Extract the (X, Y) coordinate from the center of the cell holding the provided text.  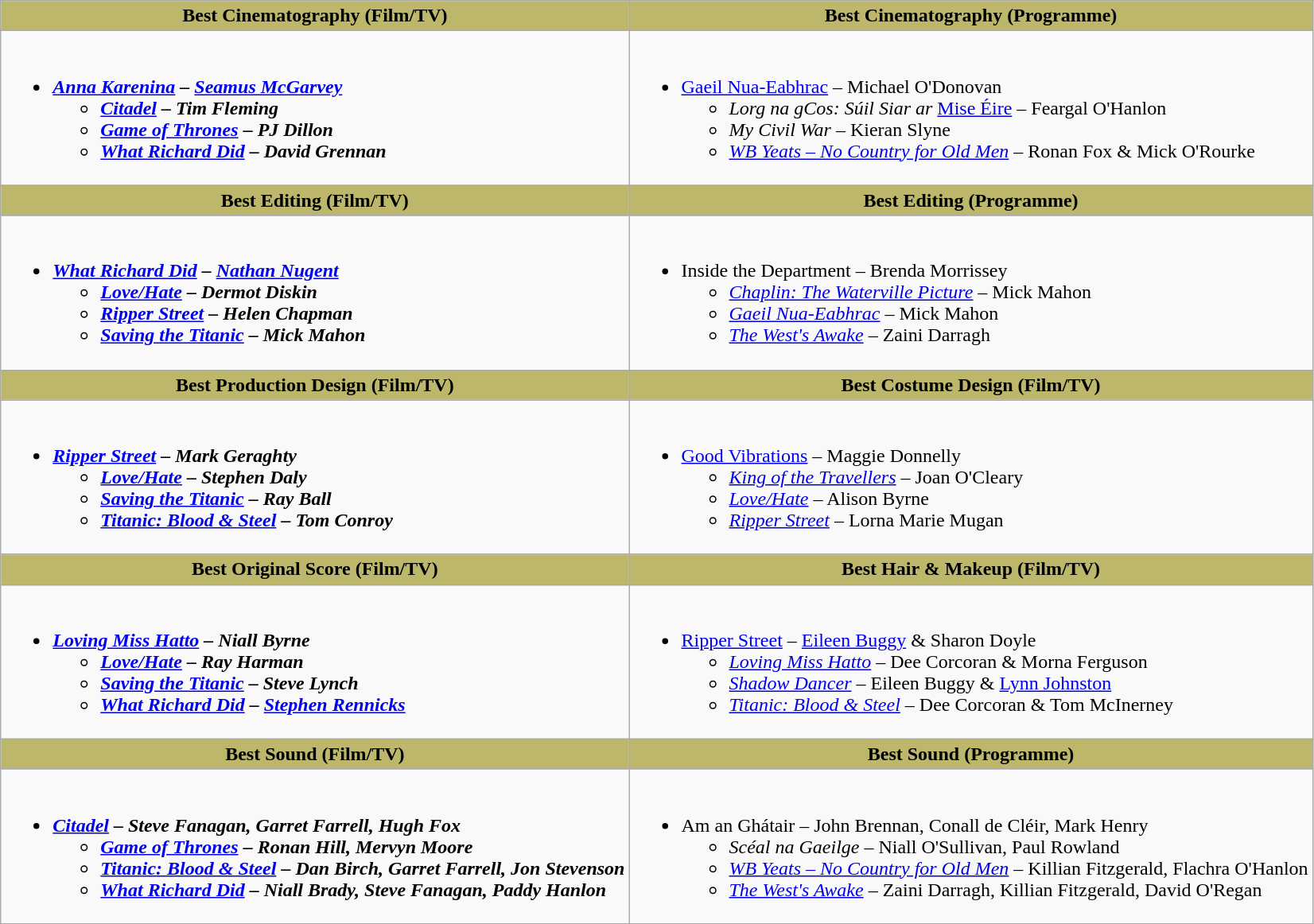
Ripper Street – Mark GeraghtyLove/Hate – Stephen DalySaving the Titanic – Ray BallTitanic: Blood & Steel – Tom Conroy (315, 477)
Best Sound (Film/TV) (315, 754)
Best Cinematography (Film/TV) (315, 16)
Best Original Score (Film/TV) (315, 569)
Inside the Department – Brenda MorrisseyChaplin: The Waterville Picture – Mick MahonGaeil Nua-Eabhrac – Mick MahonThe West's Awake – Zaini Darragh (970, 293)
Best Editing (Programme) (970, 200)
Loving Miss Hatto – Niall ByrneLove/Hate – Ray HarmanSaving the Titanic – Steve LynchWhat Richard Did – Stephen Rennicks (315, 662)
Best Sound (Programme) (970, 754)
What Richard Did – Nathan NugentLove/Hate – Dermot DiskinRipper Street – Helen ChapmanSaving the Titanic – Mick Mahon (315, 293)
Best Editing (Film/TV) (315, 200)
Best Production Design (Film/TV) (315, 385)
Best Cinematography (Programme) (970, 16)
Best Hair & Makeup (Film/TV) (970, 569)
Good Vibrations – Maggie DonnellyKing of the Travellers – Joan O'ClearyLove/Hate – Alison ByrneRipper Street – Lorna Marie Mugan (970, 477)
Anna Karenina – Seamus McGarveyCitadel – Tim FlemingGame of Thrones – PJ DillonWhat Richard Did – David Grennan (315, 108)
Best Costume Design (Film/TV) (970, 385)
